For the text-containing cell, return its midpoint in (X, Y) coordinate format. 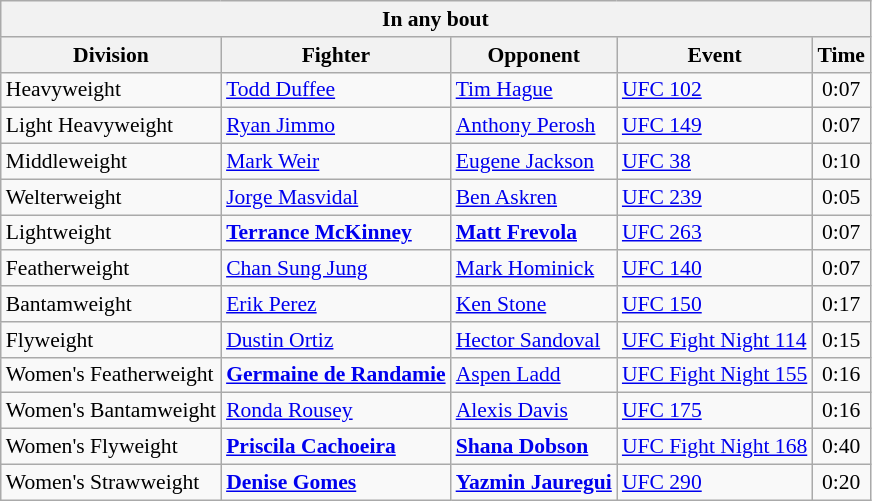
UFC 102 (714, 90)
UFC 290 (714, 482)
Featherweight (111, 269)
Eugene Jackson (534, 162)
Todd Duffee (336, 90)
Fighter (336, 55)
Bantamweight (111, 304)
UFC 239 (714, 197)
Germaine de Randamie (336, 375)
Erik Perez (336, 304)
0:20 (841, 482)
Division (111, 55)
Ronda Rousey (336, 411)
Tim Hague (534, 90)
Women's Flyweight (111, 447)
UFC 150 (714, 304)
Middleweight (111, 162)
Ben Askren (534, 197)
Women's Bantamweight (111, 411)
UFC 149 (714, 126)
Shana Dobson (534, 447)
0:40 (841, 447)
Mark Hominick (534, 269)
UFC Fight Night 155 (714, 375)
Denise Gomes (336, 482)
UFC 175 (714, 411)
UFC Fight Night 114 (714, 340)
Matt Frevola (534, 233)
Welterweight (111, 197)
Priscila Cachoeira (336, 447)
Mark Weir (336, 162)
Lightweight (111, 233)
In any bout (436, 19)
Aspen Ladd (534, 375)
UFC 263 (714, 233)
Alexis Davis (534, 411)
Chan Sung Jung (336, 269)
UFC 140 (714, 269)
UFC Fight Night 168 (714, 447)
Hector Sandoval (534, 340)
Yazmin Jauregui (534, 482)
0:17 (841, 304)
Ken Stone (534, 304)
Women's Strawweight (111, 482)
0:10 (841, 162)
Women's Featherweight (111, 375)
Event (714, 55)
Jorge Masvidal (336, 197)
Anthony Perosh (534, 126)
Flyweight (111, 340)
UFC 38 (714, 162)
Time (841, 55)
Dustin Ortiz (336, 340)
Ryan Jimmo (336, 126)
Heavyweight (111, 90)
Terrance McKinney (336, 233)
0:15 (841, 340)
Light Heavyweight (111, 126)
Opponent (534, 55)
0:05 (841, 197)
